Scan for the cell matching the given text and deliver its (x, y) coordinate at center. 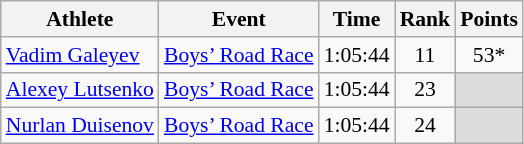
11 (426, 55)
Vadim Galeyev (80, 55)
Athlete (80, 19)
Nurlan Duisenov (80, 126)
Event (239, 19)
53* (489, 55)
Time (357, 19)
Rank (426, 19)
Alexey Lutsenko (80, 90)
24 (426, 126)
23 (426, 90)
Points (489, 19)
